Determine the (X, Y) coordinate at the center of the cell enclosing the given text.  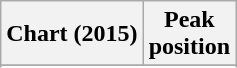
Chart (2015) (72, 34)
Peakposition (189, 34)
